Return (x, y) of the center of cell containing provided text 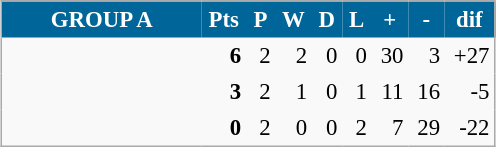
GROUP A (101, 20)
6 (224, 56)
16 (426, 92)
W (294, 20)
- (426, 20)
-22 (470, 128)
+ (390, 20)
D (327, 20)
-5 (470, 92)
L (356, 20)
Pts (224, 20)
P (260, 20)
11 (390, 92)
+27 (470, 56)
30 (390, 56)
dif (470, 20)
29 (426, 128)
7 (390, 128)
